Pinpoint the cell where the given text exists, returning its (X, Y) midpoint coordinate. 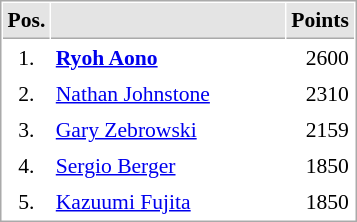
2310 (320, 93)
1. (26, 57)
4. (26, 165)
Points (320, 21)
Nathan Johnstone (168, 93)
Gary Zebrowski (168, 129)
5. (26, 201)
Kazuumi Fujita (168, 201)
3. (26, 129)
2600 (320, 57)
Pos. (26, 21)
Ryoh Aono (168, 57)
2. (26, 93)
2159 (320, 129)
Sergio Berger (168, 165)
